Capture the cell that displays the provided text and extract its (X, Y) central coordinate. 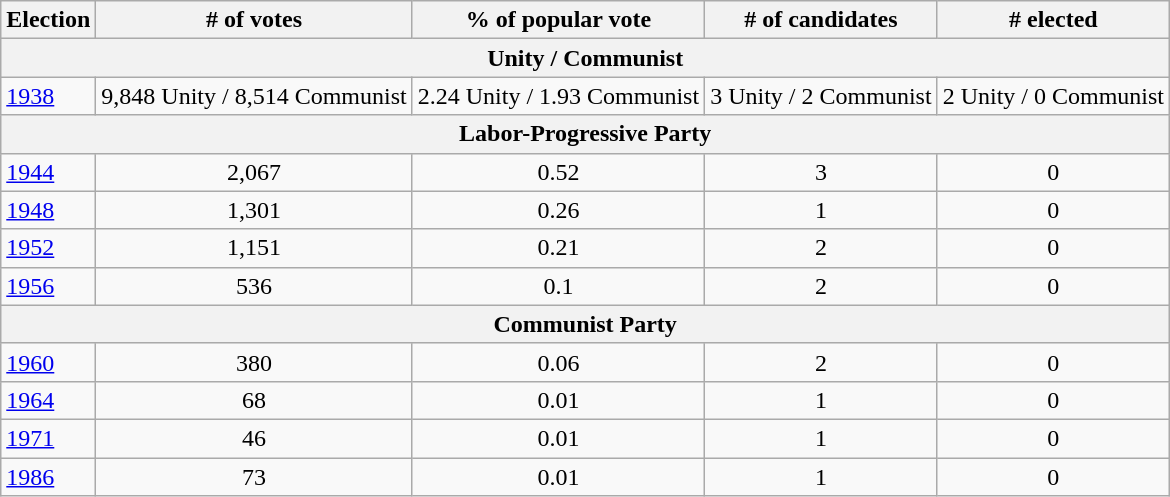
46 (254, 438)
0.26 (558, 210)
# of candidates (821, 20)
1960 (48, 362)
2.24 Unity / 1.93 Communist (558, 96)
0.52 (558, 172)
3 Unity / 2 Communist (821, 96)
1,151 (254, 248)
Unity / Communist (586, 58)
3 (821, 172)
380 (254, 362)
0.06 (558, 362)
1986 (48, 477)
0.1 (558, 286)
Communist Party (586, 324)
1938 (48, 96)
2 Unity / 0 Communist (1053, 96)
1944 (48, 172)
73 (254, 477)
536 (254, 286)
68 (254, 400)
1948 (48, 210)
Election (48, 20)
1964 (48, 400)
# elected (1053, 20)
Labor-Progressive Party (586, 134)
0.21 (558, 248)
1971 (48, 438)
2,067 (254, 172)
1,301 (254, 210)
1956 (48, 286)
# of votes (254, 20)
9,848 Unity / 8,514 Communist (254, 96)
% of popular vote (558, 20)
1952 (48, 248)
